For the text-containing cell, return its midpoint in [x, y] coordinate format. 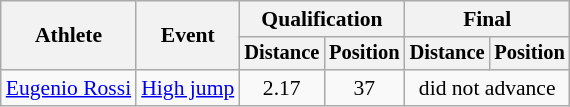
37 [364, 88]
Qualification [322, 19]
Eugenio Rossi [68, 88]
Event [188, 36]
Final [488, 19]
Athlete [68, 36]
did not advance [488, 88]
High jump [188, 88]
2.17 [282, 88]
